Search for the cell housing the specified text and yield its (X, Y) center coordinate. 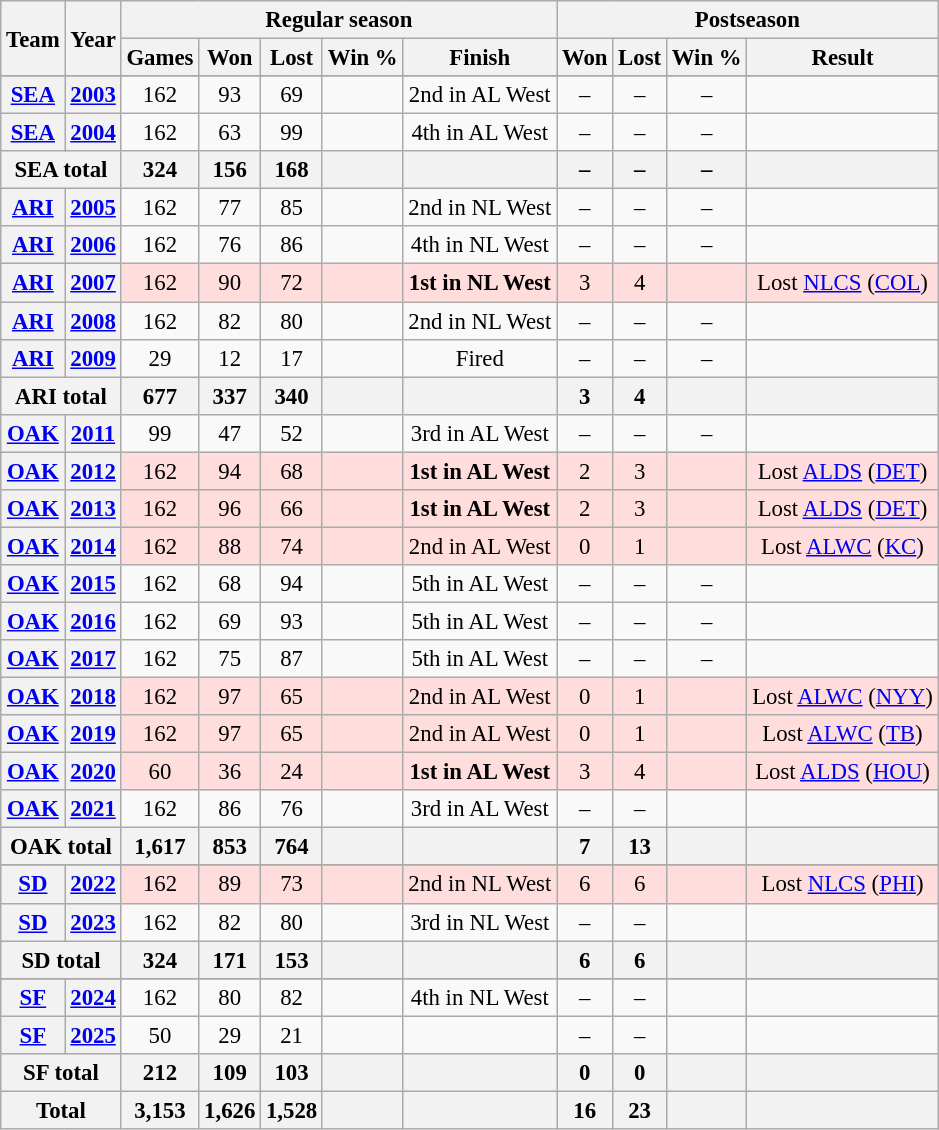
109 (230, 1073)
17 (292, 358)
2023 (93, 922)
2013 (93, 509)
Lost ALDS (HOU) (842, 772)
13 (640, 847)
63 (230, 133)
2018 (93, 697)
Games (160, 58)
156 (230, 170)
66 (292, 509)
75 (230, 659)
2003 (93, 95)
1,528 (292, 1110)
2021 (93, 809)
87 (292, 659)
52 (292, 433)
16 (585, 1110)
103 (292, 1073)
7 (585, 847)
12 (230, 358)
SF total (61, 1073)
1,617 (160, 847)
Postseason (748, 20)
1,626 (230, 1110)
23 (640, 1110)
60 (160, 772)
Fired (480, 358)
Year (93, 38)
171 (230, 960)
88 (230, 546)
SD total (61, 960)
3rd in NL West (480, 922)
2014 (93, 546)
153 (292, 960)
73 (292, 885)
77 (230, 208)
Lost NLCS (PHI) (842, 885)
2017 (93, 659)
Team (33, 38)
168 (292, 170)
Result (842, 58)
72 (292, 283)
2025 (93, 1035)
2015 (93, 584)
2022 (93, 885)
337 (230, 396)
4th in AL West (480, 133)
96 (230, 509)
2009 (93, 358)
SEA total (61, 170)
Lost ALWC (KC) (842, 546)
2019 (93, 734)
2020 (93, 772)
Total (61, 1110)
2007 (93, 283)
2016 (93, 621)
Regular season (339, 20)
340 (292, 396)
Finish (480, 58)
OAK total (61, 847)
24 (292, 772)
2024 (93, 997)
3,153 (160, 1110)
Lost ALWC (TB) (842, 734)
1st in NL West (480, 283)
2004 (93, 133)
ARI total (61, 396)
89 (230, 885)
47 (230, 433)
Lost NLCS (COL) (842, 283)
2011 (93, 433)
Lost ALWC (NYY) (842, 697)
2008 (93, 321)
2006 (93, 245)
764 (292, 847)
74 (292, 546)
677 (160, 396)
50 (160, 1035)
2005 (93, 208)
85 (292, 208)
2012 (93, 471)
21 (292, 1035)
853 (230, 847)
36 (230, 772)
212 (160, 1073)
90 (230, 283)
